Pinpoint the cell where the given text exists, returning its (x, y) midpoint coordinate. 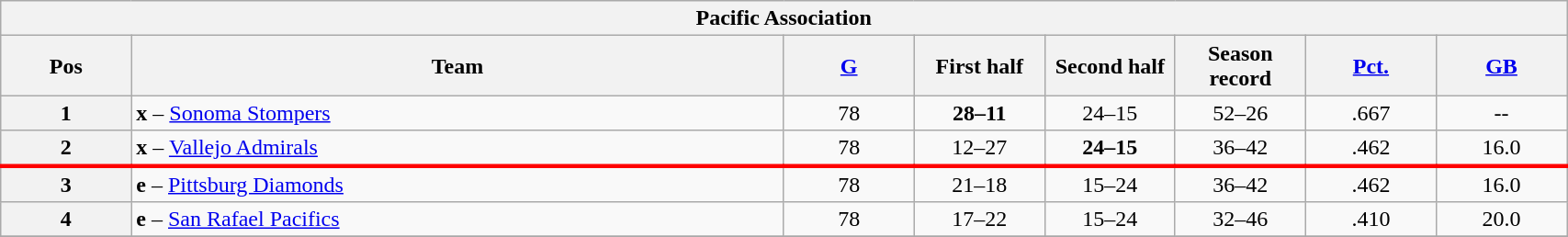
e – Pittsburg Diamonds (457, 184)
.410 (1371, 220)
GB (1501, 66)
-- (1501, 113)
3 (66, 184)
12–27 (979, 148)
Pct. (1371, 66)
4 (66, 220)
32–46 (1240, 220)
17–22 (979, 220)
Team (457, 66)
Season record (1240, 66)
G (849, 66)
.667 (1371, 113)
1 (66, 113)
2 (66, 148)
x – Vallejo Admirals (457, 148)
Pacific Association (784, 18)
Second half (1110, 66)
x – Sonoma Stompers (457, 113)
Pos (66, 66)
e – San Rafael Pacifics (457, 220)
20.0 (1501, 220)
52–26 (1240, 113)
21–18 (979, 184)
First half (979, 66)
28–11 (979, 113)
